Scan for the cell matching the given text and deliver its [X, Y] coordinate at center. 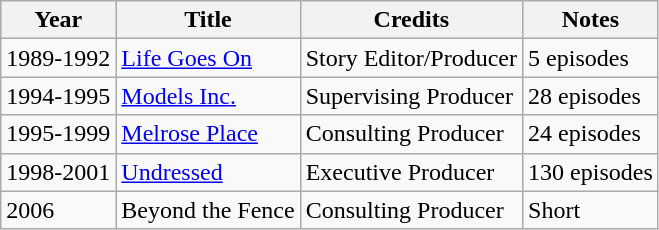
Supervising Producer [411, 96]
28 episodes [591, 96]
Credits [411, 20]
Year [58, 20]
Story Editor/Producer [411, 58]
Title [208, 20]
Beyond the Fence [208, 210]
Undressed [208, 172]
130 episodes [591, 172]
Models Inc. [208, 96]
1995-1999 [58, 134]
1989-1992 [58, 58]
Notes [591, 20]
Melrose Place [208, 134]
24 episodes [591, 134]
5 episodes [591, 58]
Short [591, 210]
Executive Producer [411, 172]
1994-1995 [58, 96]
Life Goes On [208, 58]
1998-2001 [58, 172]
2006 [58, 210]
